Capture the cell that displays the provided text and extract its [X, Y] central coordinate. 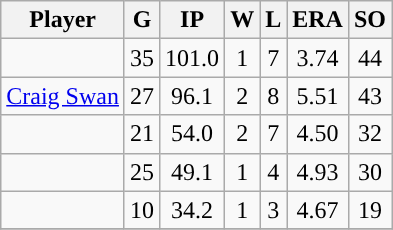
43 [370, 96]
30 [370, 172]
54.0 [192, 134]
101.0 [192, 58]
96.1 [192, 96]
4.93 [318, 172]
IP [192, 20]
49.1 [192, 172]
34.2 [192, 210]
19 [370, 210]
G [142, 20]
21 [142, 134]
Craig Swan [63, 96]
4.67 [318, 210]
3.74 [318, 58]
10 [142, 210]
44 [370, 58]
ERA [318, 20]
8 [274, 96]
3 [274, 210]
4 [274, 172]
L [274, 20]
W [242, 20]
25 [142, 172]
5.51 [318, 96]
35 [142, 58]
27 [142, 96]
4.50 [318, 134]
Player [63, 20]
SO [370, 20]
32 [370, 134]
